Detect which cell encompasses the target text, then output its [X, Y] center coordinate. 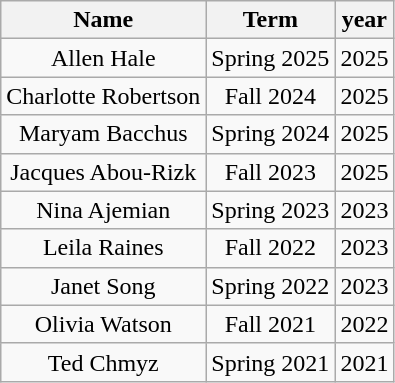
Allen Hale [104, 58]
Janet Song [104, 286]
Jacques Abou-Rizk [104, 172]
Fall 2023 [270, 172]
Spring 2023 [270, 210]
year [364, 20]
Maryam Bacchus [104, 134]
2022 [364, 324]
Spring 2021 [270, 362]
Name [104, 20]
Fall 2024 [270, 96]
Term [270, 20]
Charlotte Robertson [104, 96]
Olivia Watson [104, 324]
Spring 2024 [270, 134]
2021 [364, 362]
Ted Chmyz [104, 362]
Fall 2022 [270, 248]
Spring 2022 [270, 286]
Nina Ajemian [104, 210]
Spring 2025 [270, 58]
Leila Raines [104, 248]
Fall 2021 [270, 324]
